Capture the cell that displays the provided text and extract its [X, Y] central coordinate. 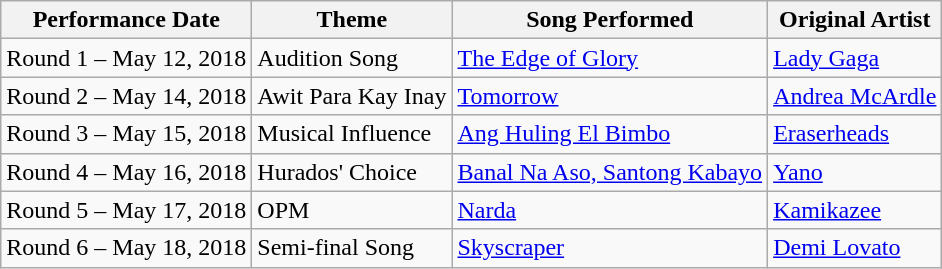
Banal Na Aso, Santong Kabayo [610, 172]
Round 1 – May 12, 2018 [126, 58]
Round 5 – May 17, 2018 [126, 210]
Eraserheads [855, 134]
Performance Date [126, 20]
Semi-final Song [352, 248]
Yano [855, 172]
Song Performed [610, 20]
Ang Huling El Bimbo [610, 134]
Round 4 – May 16, 2018 [126, 172]
Lady Gaga [855, 58]
Original Artist [855, 20]
Round 6 – May 18, 2018 [126, 248]
The Edge of Glory [610, 58]
Theme [352, 20]
Skyscraper [610, 248]
Round 3 – May 15, 2018 [126, 134]
Awit Para Kay Inay [352, 96]
Narda [610, 210]
Musical Influence [352, 134]
OPM [352, 210]
Round 2 – May 14, 2018 [126, 96]
Audition Song [352, 58]
Hurados' Choice [352, 172]
Kamikazee [855, 210]
Demi Lovato [855, 248]
Andrea McArdle [855, 96]
Tomorrow [610, 96]
